For the text-containing cell, return its midpoint in (x, y) coordinate format. 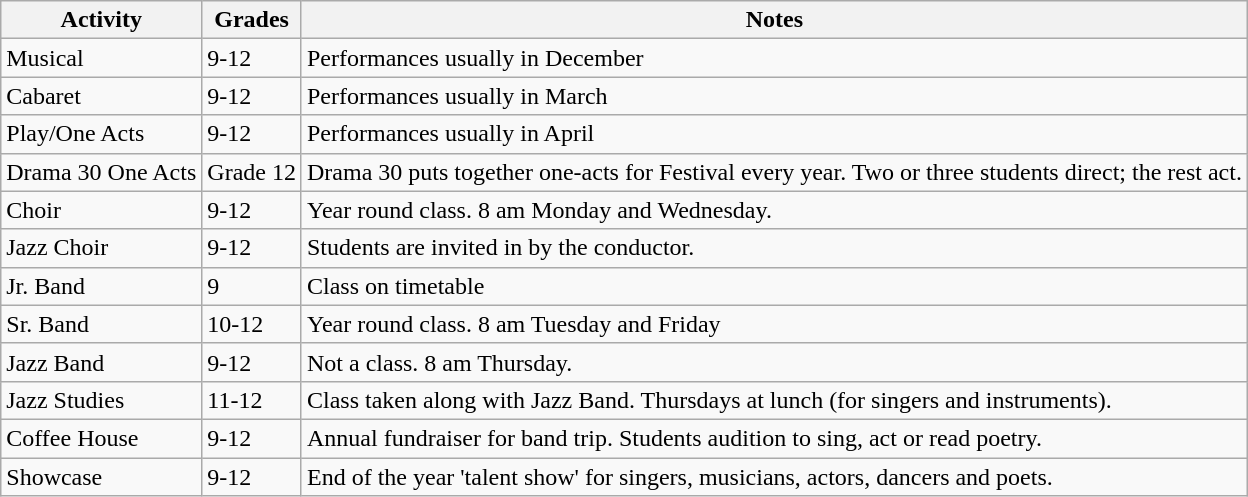
Class on timetable (774, 286)
Drama 30 One Acts (102, 172)
Cabaret (102, 96)
End of the year 'talent show' for singers, musicians, actors, dancers and poets. (774, 477)
Year round class. 8 am Monday and Wednesday. (774, 210)
Grade 12 (252, 172)
Year round class. 8 am Tuesday and Friday (774, 324)
Annual fundraiser for band trip. Students audition to sing, act or read poetry. (774, 438)
Class taken along with Jazz Band. Thursdays at lunch (for singers and instruments). (774, 400)
Performances usually in March (774, 96)
Jr. Band (102, 286)
Not a class. 8 am Thursday. (774, 362)
11-12 (252, 400)
Jazz Choir (102, 248)
Jazz Band (102, 362)
10-12 (252, 324)
Jazz Studies (102, 400)
Choir (102, 210)
Play/One Acts (102, 134)
Students are invited in by the conductor. (774, 248)
Drama 30 puts together one-acts for Festival every year. Two or three students direct; the rest act. (774, 172)
Sr. Band (102, 324)
Activity (102, 20)
Showcase (102, 477)
9 (252, 286)
Notes (774, 20)
Performances usually in December (774, 58)
Musical (102, 58)
Performances usually in April (774, 134)
Coffee House (102, 438)
Grades (252, 20)
